Return [x, y] of the center of cell containing provided text 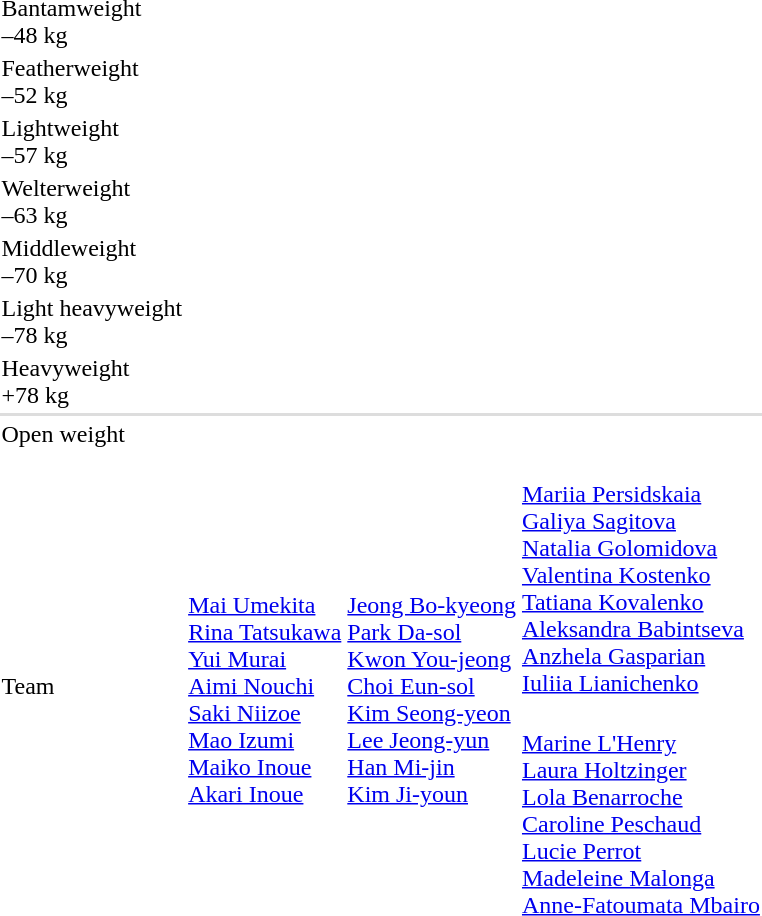
Lightweight–57 kg [92, 142]
Middleweight–70 kg [92, 262]
Heavyweight+78 kg [92, 382]
Light heavyweight–78 kg [92, 322]
Open weight [92, 434]
Mariia PersidskaiaGaliya SagitovaNatalia Golomidova Valentina KostenkoTatiana KovalenkoAleksandra Babintseva Anzhela GasparianIuliia Lianichenko [640, 575]
Welterweight–63 kg [92, 202]
Featherweight–52 kg [92, 82]
